Scan for the cell matching the given text and deliver its [X, Y] coordinate at center. 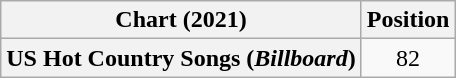
82 [408, 58]
Position [408, 20]
Chart (2021) [181, 20]
US Hot Country Songs (Billboard) [181, 58]
